Locate the cell with the specified text and output its [x, y] center coordinate. 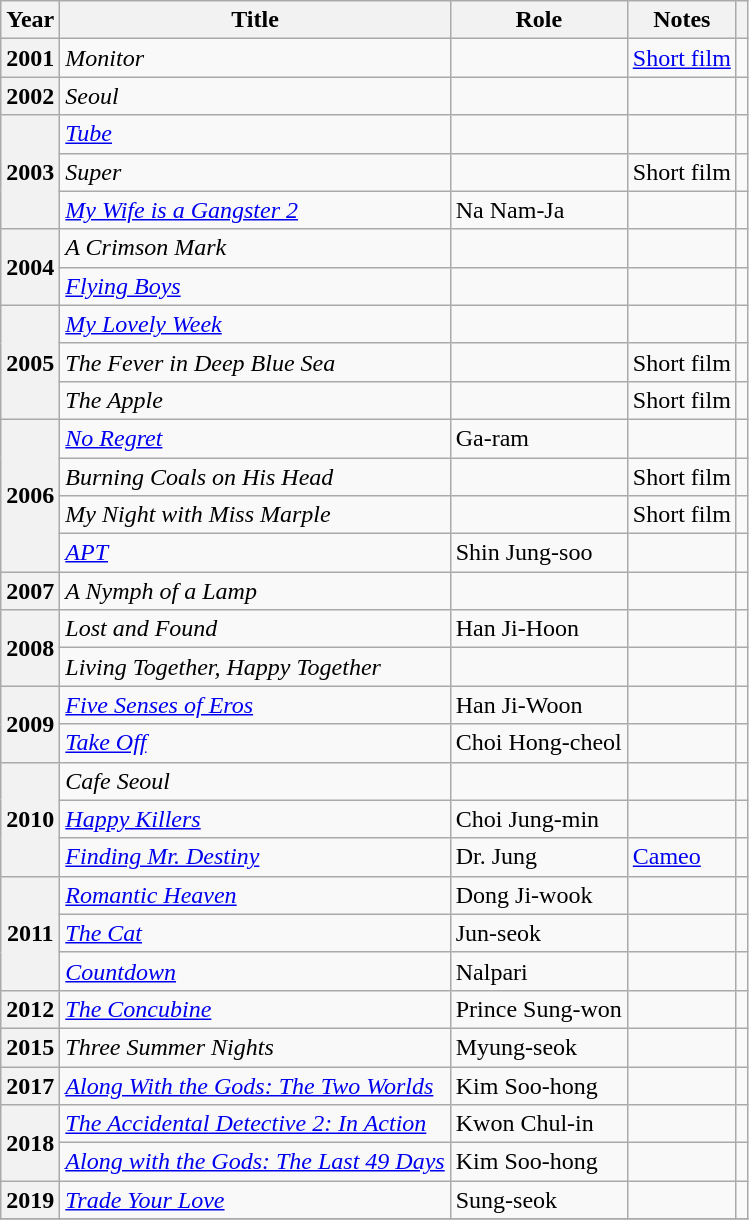
2003 [30, 172]
2018 [30, 1143]
Jun-seok [538, 933]
Along With the Gods: The Two Worlds [255, 1085]
2019 [30, 1200]
Tube [255, 134]
My Night with Miss Marple [255, 515]
Choi Jung-min [538, 819]
Trade Your Love [255, 1200]
2001 [30, 58]
My Wife is a Gangster 2 [255, 210]
Lost and Found [255, 629]
Countdown [255, 971]
No Regret [255, 438]
The Accidental Detective 2: In Action [255, 1124]
Flying Boys [255, 286]
Year [30, 20]
2010 [30, 819]
Cafe Seoul [255, 781]
Along with the Gods: The Last 49 Days [255, 1162]
Three Summer Nights [255, 1047]
Cameo [682, 857]
2015 [30, 1047]
Burning Coals on His Head [255, 477]
Take Off [255, 743]
2007 [30, 591]
2011 [30, 933]
Ga-ram [538, 438]
2005 [30, 362]
Prince Sung-won [538, 1009]
Five Senses of Eros [255, 705]
2006 [30, 495]
The Fever in Deep Blue Sea [255, 362]
Seoul [255, 96]
Dr. Jung [538, 857]
Dong Ji-wook [538, 895]
2008 [30, 648]
Title [255, 20]
Sung-seok [538, 1200]
Shin Jung-soo [538, 553]
Nalpari [538, 971]
2004 [30, 267]
2002 [30, 96]
Choi Hong-cheol [538, 743]
Happy Killers [255, 819]
My Lovely Week [255, 324]
Romantic Heaven [255, 895]
The Apple [255, 400]
Notes [682, 20]
Monitor [255, 58]
A Nymph of a Lamp [255, 591]
Super [255, 172]
The Cat [255, 933]
A Crimson Mark [255, 248]
Myung-seok [538, 1047]
Han Ji-Woon [538, 705]
2009 [30, 724]
Han Ji-Hoon [538, 629]
APT [255, 553]
Finding Mr. Destiny [255, 857]
2012 [30, 1009]
Na Nam-Ja [538, 210]
The Concubine [255, 1009]
Role [538, 20]
Living Together, Happy Together [255, 667]
2017 [30, 1085]
Kwon Chul-in [538, 1124]
